Extract the (x, y) coordinate from the center of the cell holding the provided text.  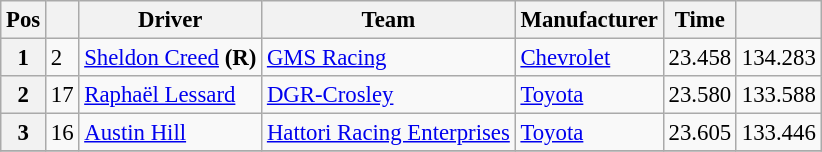
Austin Hill (170, 133)
Time (700, 20)
Pos (24, 20)
Team (389, 20)
23.580 (700, 95)
Chevrolet (589, 58)
16 (62, 133)
Hattori Racing Enterprises (389, 133)
Manufacturer (589, 20)
1 (24, 58)
133.446 (778, 133)
Raphaël Lessard (170, 95)
23.458 (700, 58)
134.283 (778, 58)
133.588 (778, 95)
23.605 (700, 133)
Sheldon Creed (R) (170, 58)
17 (62, 95)
3 (24, 133)
Driver (170, 20)
DGR-Crosley (389, 95)
GMS Racing (389, 58)
